Locate the cell with the specified text and output its [X, Y] center coordinate. 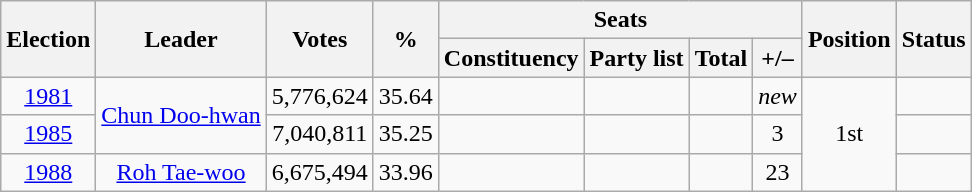
Position [849, 39]
% [406, 39]
Votes [320, 39]
1981 [48, 96]
6,675,494 [320, 172]
33.96 [406, 172]
new [778, 96]
23 [778, 172]
1988 [48, 172]
Total [721, 58]
5,776,624 [320, 96]
Party list [636, 58]
Leader [181, 39]
35.25 [406, 134]
1st [849, 134]
1985 [48, 134]
7,040,811 [320, 134]
Roh Tae-woo [181, 172]
Chun Doo-hwan [181, 115]
+/– [778, 58]
Status [934, 39]
Election [48, 39]
Constituency [511, 58]
35.64 [406, 96]
Seats [620, 20]
3 [778, 134]
